Identify which cell holds the provided text, then report its (x, y) central coordinate. 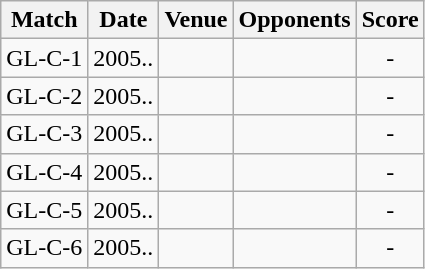
Venue (196, 20)
GL-C-5 (44, 210)
GL-C-2 (44, 96)
GL-C-4 (44, 172)
Score (390, 20)
Date (124, 20)
GL-C-1 (44, 58)
Opponents (294, 20)
Match (44, 20)
GL-C-6 (44, 248)
GL-C-3 (44, 134)
